Capture the cell that displays the provided text and extract its (X, Y) central coordinate. 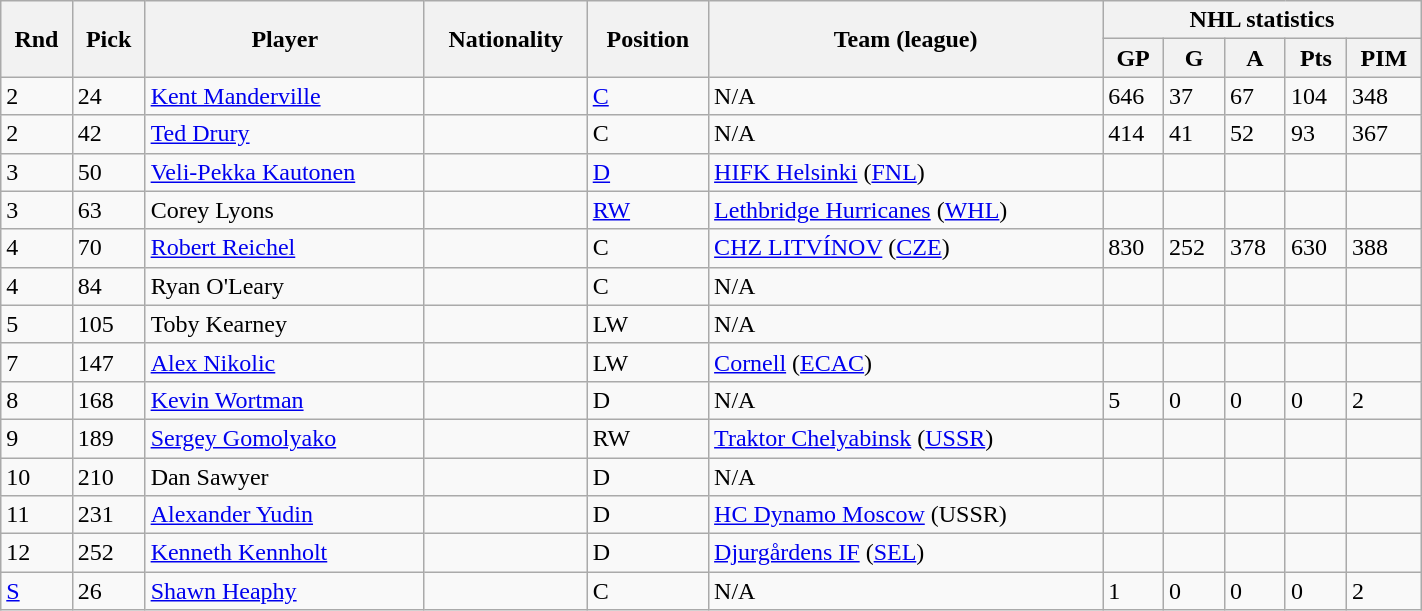
Veli-Pekka Kautonen (284, 172)
Rnd (36, 39)
26 (108, 591)
42 (108, 134)
11 (36, 515)
S (36, 591)
231 (108, 515)
PIM (1384, 58)
7 (36, 362)
646 (1134, 96)
Nationality (506, 39)
Sergey Gomolyako (284, 438)
10 (36, 477)
Player (284, 39)
147 (108, 362)
378 (1254, 248)
Lethbridge Hurricanes (WHL) (906, 210)
367 (1384, 134)
Pts (1316, 58)
Ryan O'Leary (284, 286)
Kevin Wortman (284, 400)
Robert Reichel (284, 248)
189 (108, 438)
41 (1194, 134)
168 (108, 400)
630 (1316, 248)
93 (1316, 134)
Traktor Chelyabinsk (USSR) (906, 438)
105 (108, 324)
104 (1316, 96)
70 (108, 248)
1 (1134, 591)
24 (108, 96)
37 (1194, 96)
830 (1134, 248)
8 (36, 400)
Position (648, 39)
Dan Sawyer (284, 477)
Kenneth Kennholt (284, 553)
50 (108, 172)
348 (1384, 96)
84 (108, 286)
CHZ LITVÍNOV (CZE) (906, 248)
NHL statistics (1262, 20)
HIFK Helsinki (FNL) (906, 172)
63 (108, 210)
9 (36, 438)
Alexander Yudin (284, 515)
Alex Nikolic (284, 362)
Pick (108, 39)
Kent Manderville (284, 96)
A (1254, 58)
12 (36, 553)
52 (1254, 134)
Corey Lyons (284, 210)
HC Dynamo Moscow (USSR) (906, 515)
67 (1254, 96)
Cornell (ECAC) (906, 362)
388 (1384, 248)
Team (league) (906, 39)
Toby Kearney (284, 324)
414 (1134, 134)
G (1194, 58)
Shawn Heaphy (284, 591)
GP (1134, 58)
Djurgårdens IF (SEL) (906, 553)
Ted Drury (284, 134)
210 (108, 477)
